For the text-containing cell, return its midpoint in (X, Y) coordinate format. 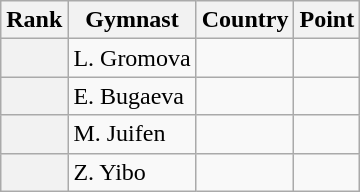
Point (327, 20)
Rank (34, 20)
Z. Yibo (132, 172)
E. Bugaeva (132, 96)
Gymnast (132, 20)
Country (245, 20)
L. Gromova (132, 58)
M. Juifen (132, 134)
